Return [x, y] of the center of cell containing provided text 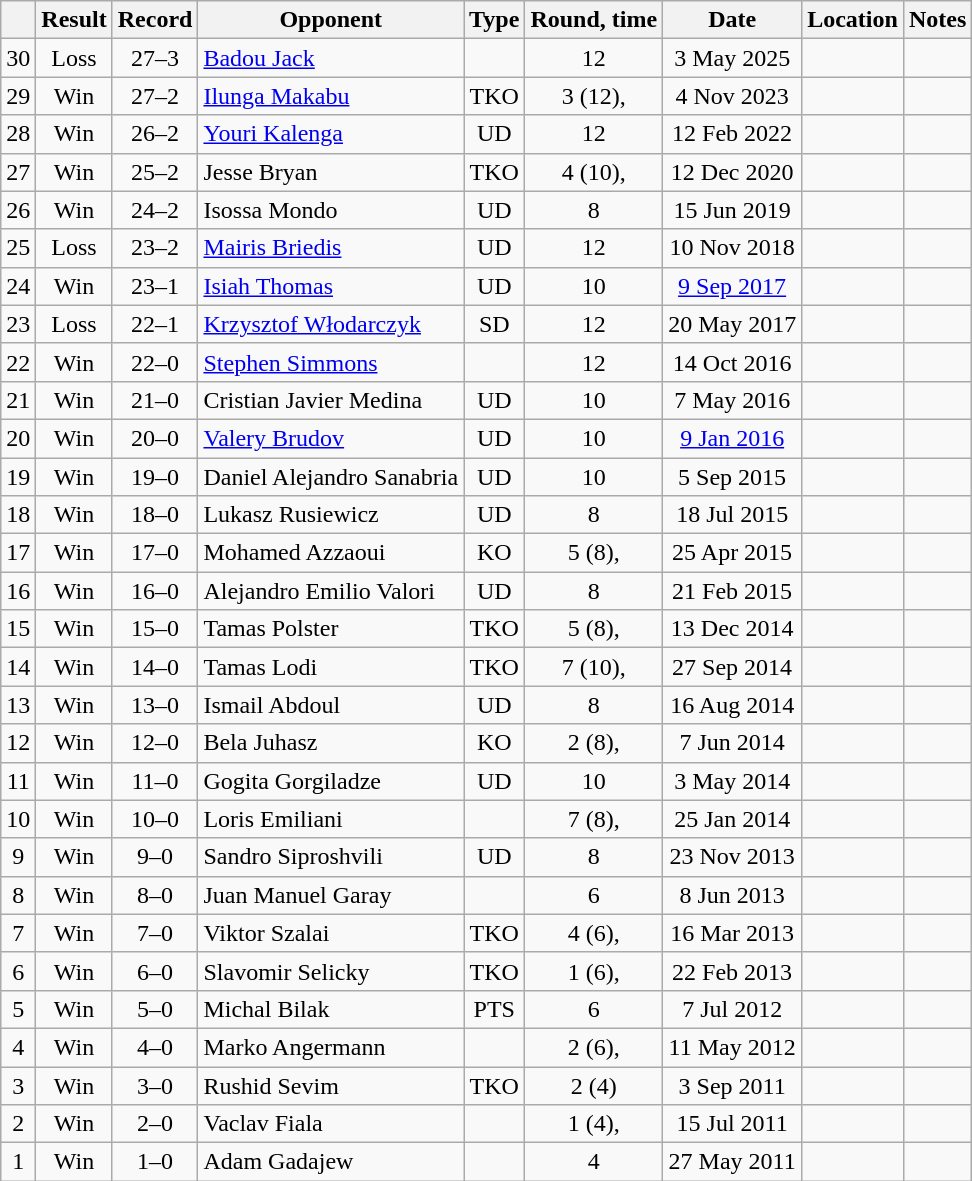
22–1 [155, 324]
9–0 [155, 857]
Mohamed Azzaoui [331, 553]
1–0 [155, 1162]
21–0 [155, 400]
Mairis Briedis [331, 248]
19 [18, 477]
4 (6), [594, 933]
13 Dec 2014 [732, 629]
24–2 [155, 210]
Bela Juhasz [331, 743]
Adam Gadajew [331, 1162]
22–0 [155, 362]
2 [18, 1124]
Gogita Gorgiladze [331, 781]
29 [18, 96]
Loris Emiliani [331, 819]
Stephen Simmons [331, 362]
23–1 [155, 286]
5–0 [155, 1009]
25 Jan 2014 [732, 819]
3 Sep 2011 [732, 1085]
Ismail Abdoul [331, 705]
13 [18, 705]
Daniel Alejandro Sanabria [331, 477]
Cristian Javier Medina [331, 400]
27–3 [155, 58]
Lukasz Rusiewicz [331, 515]
3 [18, 1085]
21 [18, 400]
25–2 [155, 172]
2 (8), [594, 743]
30 [18, 58]
1 (4), [594, 1124]
Badou Jack [331, 58]
23 Nov 2013 [732, 857]
2 (6), [594, 1047]
4 Nov 2023 [732, 96]
15–0 [155, 629]
1 (6), [594, 971]
18 Jul 2015 [732, 515]
12–0 [155, 743]
Date [732, 20]
8 Jun 2013 [732, 895]
Location [853, 20]
4 (10), [594, 172]
9 Sep 2017 [732, 286]
5 Sep 2015 [732, 477]
Notes [937, 20]
17–0 [155, 553]
9 Jan 2016 [732, 438]
Krzysztof Włodarczyk [331, 324]
27 May 2011 [732, 1162]
22 Feb 2013 [732, 971]
3–0 [155, 1085]
9 [18, 857]
11 May 2012 [732, 1047]
Vaclav Fiala [331, 1124]
1 [18, 1162]
20 May 2017 [732, 324]
3 (12), [594, 96]
Juan Manuel Garay [331, 895]
16–0 [155, 591]
15 Jun 2019 [732, 210]
15 [18, 629]
7 (10), [594, 667]
Alejandro Emilio Valori [331, 591]
2 (4) [594, 1085]
19–0 [155, 477]
Result [74, 20]
3 May 2025 [732, 58]
Jesse Bryan [331, 172]
25 Apr 2015 [732, 553]
28 [18, 134]
17 [18, 553]
Slavomir Selicky [331, 971]
20–0 [155, 438]
20 [18, 438]
22 [18, 362]
24 [18, 286]
Tamas Polster [331, 629]
8–0 [155, 895]
Rushid Sevim [331, 1085]
12 Feb 2022 [732, 134]
23–2 [155, 248]
18–0 [155, 515]
14 [18, 667]
3 May 2014 [732, 781]
7–0 [155, 933]
5 [18, 1009]
11 [18, 781]
14 Oct 2016 [732, 362]
Sandro Siproshvili [331, 857]
Type [494, 20]
23 [18, 324]
Viktor Szalai [331, 933]
7 Jun 2014 [732, 743]
SD [494, 324]
26 [18, 210]
Isiah Thomas [331, 286]
Record [155, 20]
2–0 [155, 1124]
27 Sep 2014 [732, 667]
Round, time [594, 20]
25 [18, 248]
27 [18, 172]
4–0 [155, 1047]
21 Feb 2015 [732, 591]
11–0 [155, 781]
Michal Bilak [331, 1009]
Ilunga Makabu [331, 96]
Youri Kalenga [331, 134]
16 [18, 591]
18 [18, 515]
13–0 [155, 705]
6–0 [155, 971]
27–2 [155, 96]
10 Nov 2018 [732, 248]
Marko Angermann [331, 1047]
PTS [494, 1009]
16 Aug 2014 [732, 705]
7 Jul 2012 [732, 1009]
15 Jul 2011 [732, 1124]
26–2 [155, 134]
14–0 [155, 667]
Opponent [331, 20]
16 Mar 2013 [732, 933]
Tamas Lodi [331, 667]
10–0 [155, 819]
Valery Brudov [331, 438]
7 (8), [594, 819]
12 Dec 2020 [732, 172]
7 May 2016 [732, 400]
Isossa Mondo [331, 210]
7 [18, 933]
